Output the (x, y) coordinate of the center of the cell containing the given text.  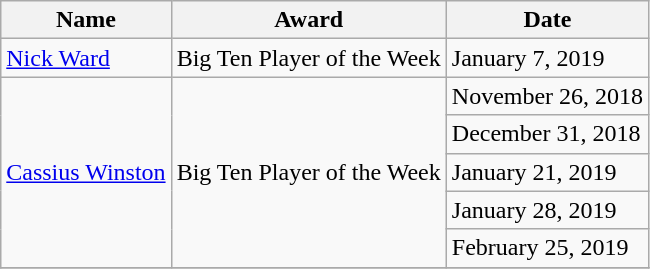
Nick Ward (86, 58)
Name (86, 20)
February 25, 2019 (547, 248)
November 26, 2018 (547, 96)
January 28, 2019 (547, 210)
Cassius Winston (86, 172)
Date (547, 20)
January 7, 2019 (547, 58)
December 31, 2018 (547, 134)
Award (308, 20)
January 21, 2019 (547, 172)
